Extract the (X, Y) coordinate from the center of the cell holding the provided text.  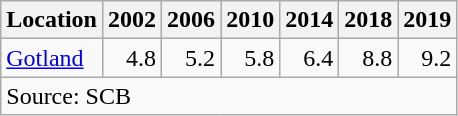
Source: SCB (229, 96)
4.8 (132, 58)
2006 (192, 20)
9.2 (428, 58)
2010 (250, 20)
2019 (428, 20)
2014 (310, 20)
2002 (132, 20)
5.2 (192, 58)
Location (52, 20)
Gotland (52, 58)
2018 (368, 20)
6.4 (310, 58)
5.8 (250, 58)
8.8 (368, 58)
